For the text-containing cell, return its midpoint in (X, Y) coordinate format. 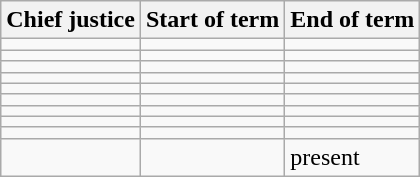
Start of term (212, 20)
present (352, 157)
Chief justice (71, 20)
End of term (352, 20)
